Pinpoint the cell where the given text exists, returning its (x, y) midpoint coordinate. 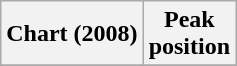
Chart (2008) (72, 34)
Peakposition (189, 34)
